Locate the cell with the specified text and output its (X, Y) center coordinate. 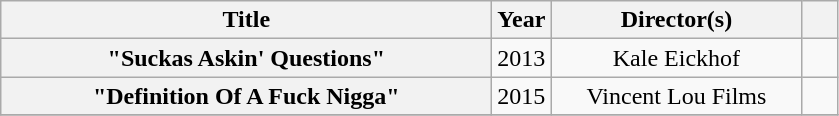
"Definition Of A Fuck Nigga" (246, 96)
2013 (522, 58)
Vincent Lou Films (676, 96)
Title (246, 20)
Year (522, 20)
Director(s) (676, 20)
"Suckas Askin' Questions" (246, 58)
2015 (522, 96)
Kale Eickhof (676, 58)
